Output the [x, y] coordinate of the center of the cell containing the given text.  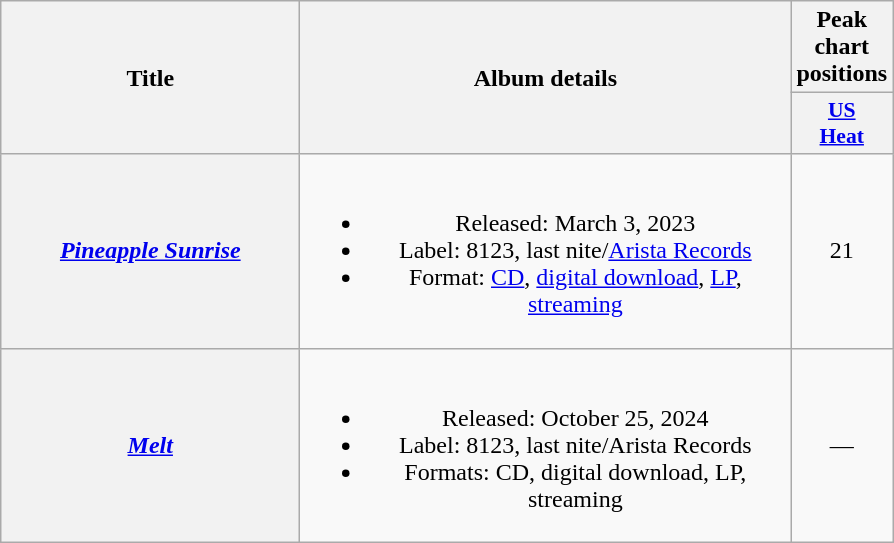
— [842, 445]
21 [842, 251]
Released: October 25, 2024Label: 8123, last nite/Arista RecordsFormats: CD, digital download, LP, streaming [546, 445]
Melt [150, 445]
Peak chart positions [842, 47]
USHeat [842, 124]
Released: March 3, 2023Label: 8123, last nite/Arista RecordsFormat: CD, digital download, LP, streaming [546, 251]
Title [150, 78]
Album details [546, 78]
Pineapple Sunrise [150, 251]
